Pinpoint the cell where the given text exists, returning its [X, Y] midpoint coordinate. 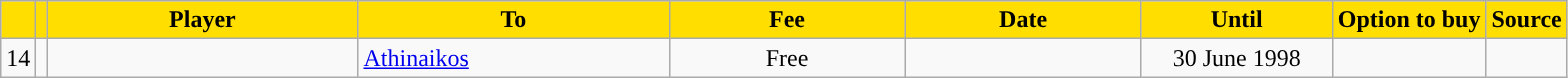
Until [1236, 20]
14 [18, 58]
Option to buy [1409, 20]
Free [787, 58]
Athinaikos [514, 58]
Date [1023, 20]
To [514, 20]
30 June 1998 [1236, 58]
Fee [787, 20]
Player [202, 20]
Source [1526, 20]
